Extract the [x, y] coordinate from the center of the cell holding the provided text.  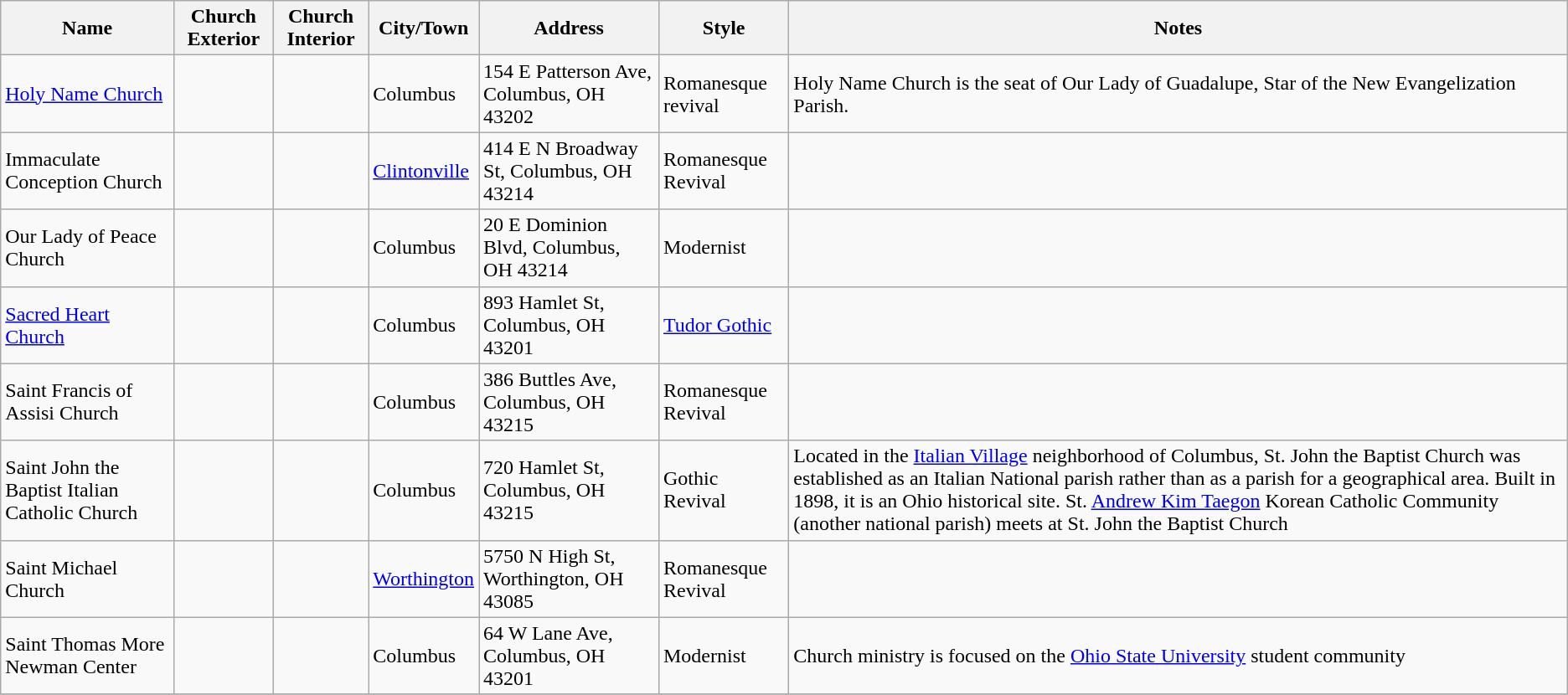
Holy Name Church is the seat of Our Lady of Guadalupe, Star of the New Evangelization Parish. [1178, 94]
Style [724, 28]
City/Town [424, 28]
Holy Name Church [87, 94]
Address [570, 28]
Notes [1178, 28]
Saint John the Baptist Italian Catholic Church [87, 491]
Romanesque revival [724, 94]
720 Hamlet St, Columbus, OH 43215 [570, 491]
Church Interior [321, 28]
5750 N High St, Worthington, OH 43085 [570, 579]
Saint Michael Church [87, 579]
Name [87, 28]
Church ministry is focused on the Ohio State University student community [1178, 656]
Gothic Revival [724, 491]
Saint Thomas More Newman Center [87, 656]
Our Lady of Peace Church [87, 248]
Immaculate Conception Church [87, 171]
414 E N Broadway St, Columbus, OH 43214 [570, 171]
Tudor Gothic [724, 325]
386 Buttles Ave, Columbus, OH 43215 [570, 402]
Clintonville [424, 171]
Sacred Heart Church [87, 325]
Church Exterior [223, 28]
154 E Patterson Ave, Columbus, OH 43202 [570, 94]
Worthington [424, 579]
20 E Dominion Blvd, Columbus, OH 43214 [570, 248]
Saint Francis of Assisi Church [87, 402]
64 W Lane Ave, Columbus, OH 43201 [570, 656]
893 Hamlet St, Columbus, OH 43201 [570, 325]
